Provide the (X, Y) coordinate of the cell's center where the given text is located.  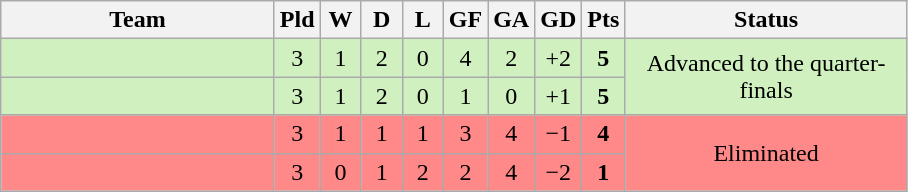
Eliminated (766, 153)
W (340, 20)
−2 (558, 172)
L (422, 20)
D (382, 20)
+2 (558, 58)
GD (558, 20)
Pts (604, 20)
−1 (558, 134)
Status (766, 20)
Team (138, 20)
GF (465, 20)
+1 (558, 96)
Advanced to the quarter-finals (766, 77)
Pld (297, 20)
GA (512, 20)
